Identify which cell holds the provided text, then report its (X, Y) central coordinate. 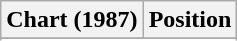
Position (190, 20)
Chart (1987) (72, 20)
